Output the [x, y] coordinate of the center of the cell containing the given text.  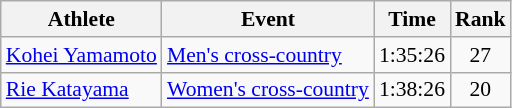
Kohei Yamamoto [82, 55]
27 [480, 55]
Women's cross-country [268, 90]
1:35:26 [412, 55]
Athlete [82, 19]
1:38:26 [412, 90]
20 [480, 90]
Time [412, 19]
Men's cross-country [268, 55]
Rank [480, 19]
Event [268, 19]
Rie Katayama [82, 90]
